Identify which cell holds the provided text, then report its [x, y] central coordinate. 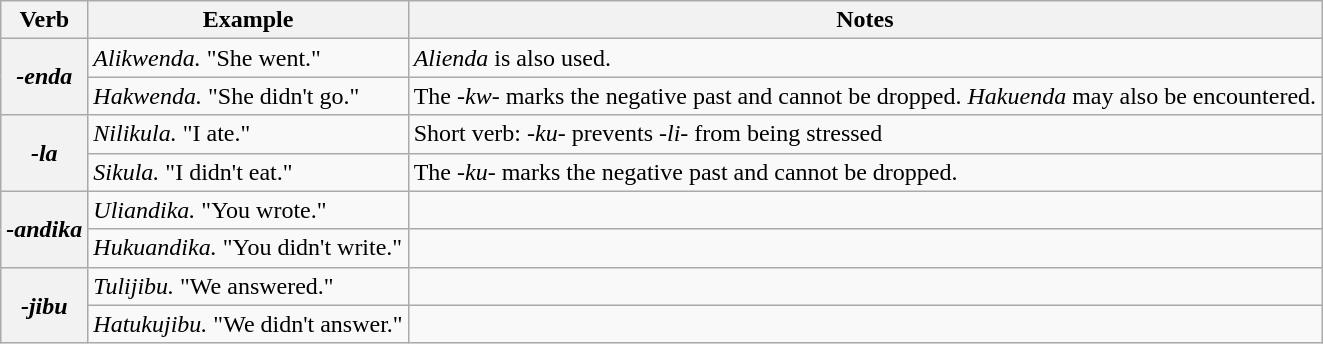
The -ku- marks the negative past and cannot be dropped. [864, 172]
-andika [44, 229]
Alikwenda. "She went." [248, 58]
Nilikula. "I ate." [248, 134]
-la [44, 153]
Hatukujibu. "We didn't answer." [248, 324]
Verb [44, 20]
Hukuandika. "You didn't write." [248, 248]
Alienda is also used. [864, 58]
-enda [44, 77]
Uliandika. "You wrote." [248, 210]
Notes [864, 20]
The -kw- marks the negative past and cannot be dropped. Hakuenda may also be encountered. [864, 96]
-jibu [44, 305]
Hakwenda. "She didn't go." [248, 96]
Tulijibu. "We answered." [248, 286]
Example [248, 20]
Short verb: -ku- prevents -li- from being stressed [864, 134]
Sikula. "I didn't eat." [248, 172]
